Capture the cell that displays the provided text and extract its (x, y) central coordinate. 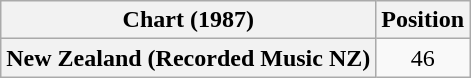
Chart (1987) (188, 20)
46 (423, 58)
Position (423, 20)
New Zealand (Recorded Music NZ) (188, 58)
